Extract the [x, y] coordinate from the center of the cell holding the provided text.  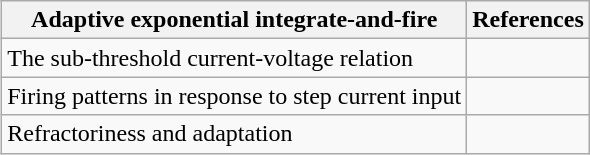
References [528, 20]
Refractoriness and adaptation [234, 134]
The sub-threshold current-voltage relation [234, 58]
Firing patterns in response to step current input [234, 96]
Adaptive exponential integrate-and-fire [234, 20]
